From the cell containing the given text, extract its center point as (X, Y) coordinate. 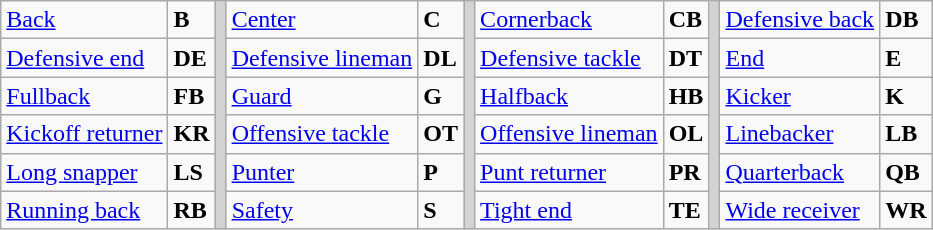
Defensive end (84, 58)
C (441, 20)
Long snapper (84, 172)
Wide receiver (800, 210)
Kickoff returner (84, 134)
Punt returner (570, 172)
Halfback (570, 96)
S (441, 210)
End (800, 58)
Quarterback (800, 172)
Kicker (800, 96)
PR (686, 172)
WR (906, 210)
B (192, 20)
Guard (322, 96)
Punter (322, 172)
FB (192, 96)
Back (84, 20)
Defensive lineman (322, 58)
E (906, 58)
Safety (322, 210)
P (441, 172)
Tight end (570, 210)
Cornerback (570, 20)
G (441, 96)
Defensive back (800, 20)
RB (192, 210)
DL (441, 58)
KR (192, 134)
Running back (84, 210)
CB (686, 20)
K (906, 96)
DB (906, 20)
Defensive tackle (570, 58)
OT (441, 134)
Fullback (84, 96)
Center (322, 20)
DE (192, 58)
Offensive lineman (570, 134)
QB (906, 172)
HB (686, 96)
TE (686, 210)
Offensive tackle (322, 134)
Linebacker (800, 134)
LS (192, 172)
DT (686, 58)
LB (906, 134)
OL (686, 134)
